Detect which cell encompasses the target text, then output its (X, Y) center coordinate. 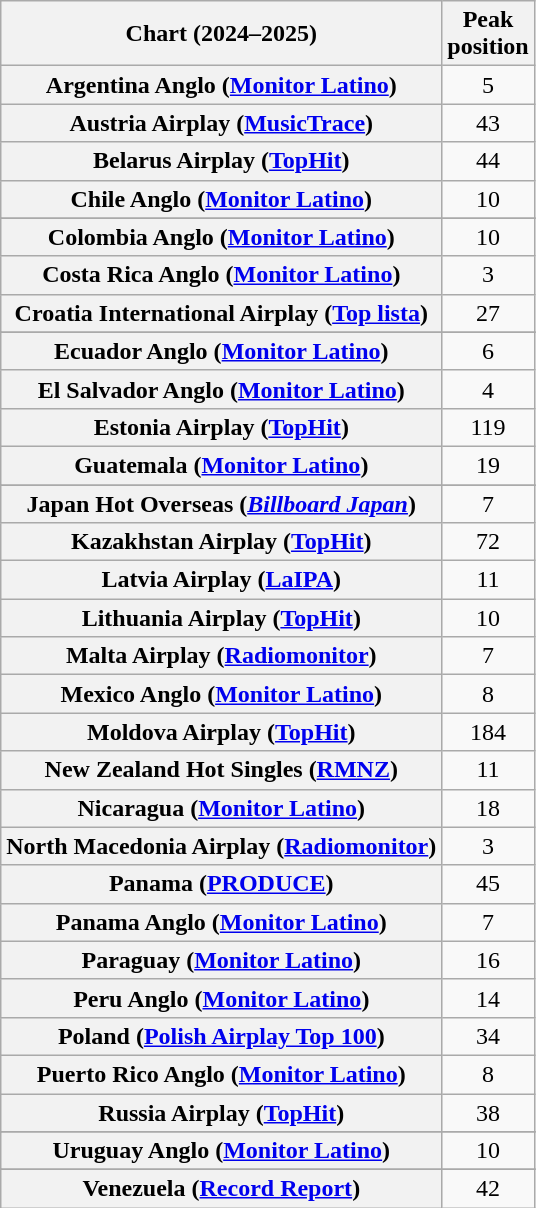
Russia Airplay (TopHit) (222, 1113)
18 (488, 808)
Latvia Airplay (LaIPA) (222, 580)
44 (488, 161)
Mexico Anglo (Monitor Latino) (222, 694)
Argentina Anglo (Monitor Latino) (222, 85)
Panama Anglo (Monitor Latino) (222, 922)
27 (488, 313)
Peakposition (488, 34)
Colombia Anglo (Monitor Latino) (222, 237)
North Macedonia Airplay (Radiomonitor) (222, 846)
Peru Anglo (Monitor Latino) (222, 998)
42 (488, 1189)
Uruguay Anglo (Monitor Latino) (222, 1151)
45 (488, 884)
Panama (PRODUCE) (222, 884)
19 (488, 465)
14 (488, 998)
5 (488, 85)
Lithuania Airplay (TopHit) (222, 618)
Belarus Airplay (TopHit) (222, 161)
6 (488, 351)
184 (488, 732)
Japan Hot Overseas (Billboard Japan) (222, 503)
Costa Rica Anglo (Monitor Latino) (222, 275)
Austria Airplay (MusicTrace) (222, 123)
Venezuela (Record Report) (222, 1189)
72 (488, 542)
Puerto Rico Anglo (Monitor Latino) (222, 1074)
Nicaragua (Monitor Latino) (222, 808)
43 (488, 123)
Moldova Airplay (TopHit) (222, 732)
New Zealand Hot Singles (RMNZ) (222, 770)
Croatia International Airplay (Top lista) (222, 313)
El Salvador Anglo (Monitor Latino) (222, 389)
Chart (2024–2025) (222, 34)
38 (488, 1113)
Paraguay (Monitor Latino) (222, 960)
119 (488, 427)
Kazakhstan Airplay (TopHit) (222, 542)
16 (488, 960)
34 (488, 1036)
Chile Anglo (Monitor Latino) (222, 199)
4 (488, 389)
Poland (Polish Airplay Top 100) (222, 1036)
Guatemala (Monitor Latino) (222, 465)
Ecuador Anglo (Monitor Latino) (222, 351)
Malta Airplay (Radiomonitor) (222, 656)
Estonia Airplay (TopHit) (222, 427)
